Capture the cell that displays the provided text and extract its [x, y] central coordinate. 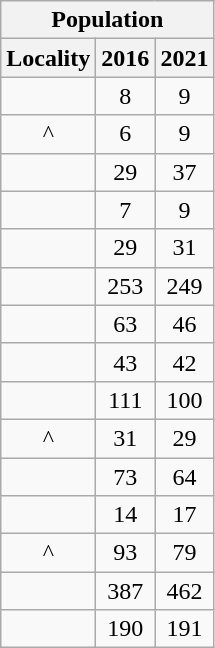
7 [126, 210]
253 [126, 286]
8 [126, 96]
462 [184, 591]
63 [126, 324]
Locality [48, 58]
42 [184, 362]
46 [184, 324]
100 [184, 400]
Population [108, 20]
191 [184, 629]
43 [126, 362]
2021 [184, 58]
6 [126, 134]
79 [184, 553]
190 [126, 629]
64 [184, 477]
14 [126, 515]
111 [126, 400]
2016 [126, 58]
93 [126, 553]
249 [184, 286]
73 [126, 477]
17 [184, 515]
387 [126, 591]
37 [184, 172]
